From the cell containing the given text, extract its center point as (x, y) coordinate. 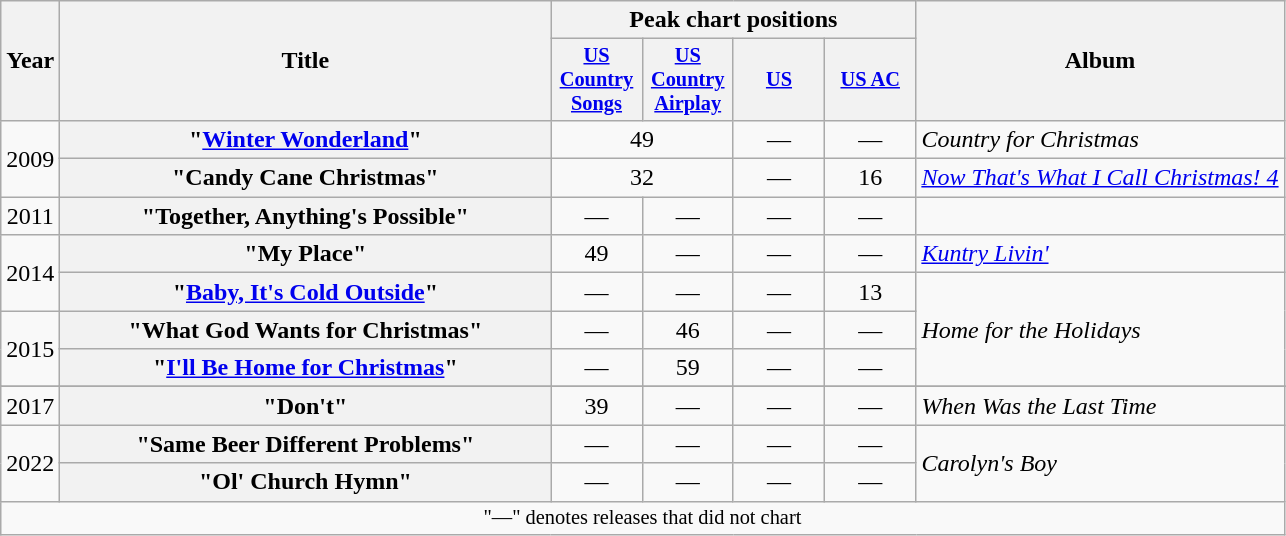
2009 (30, 158)
"Same Beer Different Problems" (306, 444)
46 (688, 330)
Album (1100, 61)
"My Place" (306, 254)
2011 (30, 216)
"Candy Cane Christmas" (306, 178)
2014 (30, 273)
"What God Wants for Christmas" (306, 330)
US Country Songs (596, 80)
US Country Airplay (688, 80)
2017 (30, 406)
32 (642, 178)
"I'll Be Home for Christmas" (306, 368)
Year (30, 61)
39 (596, 406)
Now That's What I Call Christmas! 4 (1100, 178)
Peak chart positions (734, 20)
16 (870, 178)
Home for the Holidays (1100, 330)
"Ol' Church Hymn" (306, 482)
When Was the Last Time (1100, 406)
59 (688, 368)
2022 (30, 463)
Title (306, 61)
"Baby, It's Cold Outside" (306, 292)
US (778, 80)
"Together, Anything's Possible" (306, 216)
13 (870, 292)
"—" denotes releases that did not chart (642, 518)
Carolyn's Boy (1100, 463)
US AC (870, 80)
"Don't" (306, 406)
Country for Christmas (1100, 139)
"Winter Wonderland" (306, 139)
Kuntry Livin' (1100, 254)
2015 (30, 349)
